Determine the (x, y) coordinate at the center of the cell enclosing the given text.  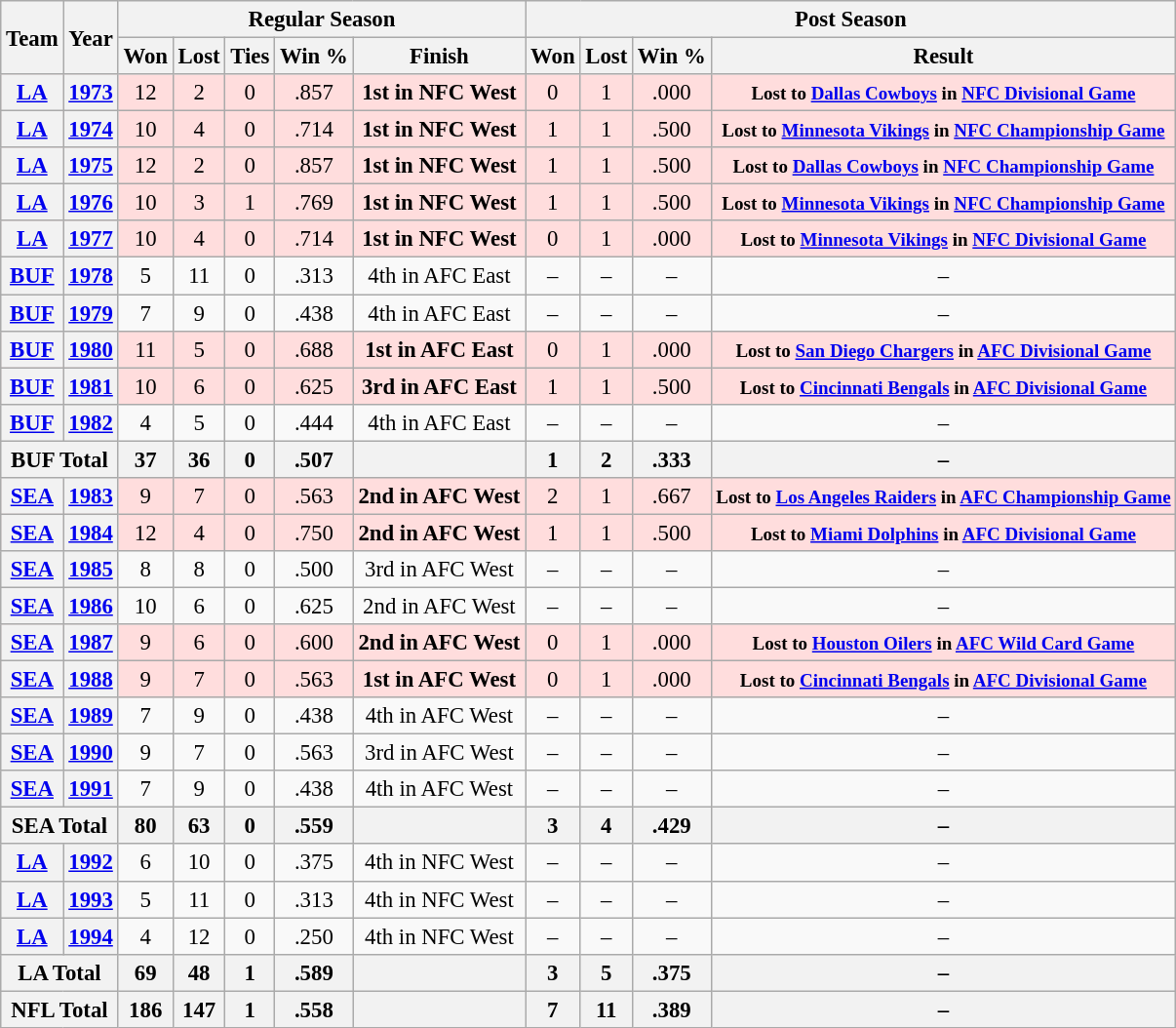
1991 (91, 789)
Ties (250, 57)
1989 (91, 716)
.750 (314, 533)
1975 (91, 166)
186 (145, 1009)
.559 (314, 826)
Finish (439, 57)
1992 (91, 863)
NFL Total (59, 1009)
147 (199, 1009)
1987 (91, 643)
1985 (91, 570)
Result (944, 57)
Lost to Los Angeles Raiders in AFC Championship Game (944, 496)
1990 (91, 753)
.250 (314, 936)
1974 (91, 130)
Lost to San Diego Chargers in AFC Divisional Game (944, 349)
Team (32, 37)
1976 (91, 203)
.600 (314, 643)
Lost to Minnesota Vikings in NFC Divisional Game (944, 239)
37 (145, 459)
.429 (672, 826)
3rd in AFC East (439, 386)
1993 (91, 899)
48 (199, 972)
1979 (91, 313)
63 (199, 826)
Lost to Miami Dolphins in AFC Divisional Game (944, 533)
1986 (91, 606)
Lost to Houston Oilers in AFC Wild Card Game (944, 643)
.507 (314, 459)
.558 (314, 1009)
Lost to Dallas Cowboys in NFC Divisional Game (944, 93)
BUF Total (59, 459)
1981 (91, 386)
1984 (91, 533)
Post Season (850, 20)
Regular Season (322, 20)
1983 (91, 496)
36 (199, 459)
1973 (91, 93)
.769 (314, 203)
Year (91, 37)
1980 (91, 349)
1977 (91, 239)
.444 (314, 422)
.667 (672, 496)
.688 (314, 349)
SEA Total (59, 826)
1988 (91, 680)
1st in AFC West (439, 680)
.389 (672, 1009)
LA Total (59, 972)
1994 (91, 936)
80 (145, 826)
1982 (91, 422)
69 (145, 972)
Lost to Dallas Cowboys in NFC Championship Game (944, 166)
1978 (91, 276)
1st in AFC East (439, 349)
.333 (672, 459)
.589 (314, 972)
